Pinpoint the cell where the given text exists, returning its (x, y) midpoint coordinate. 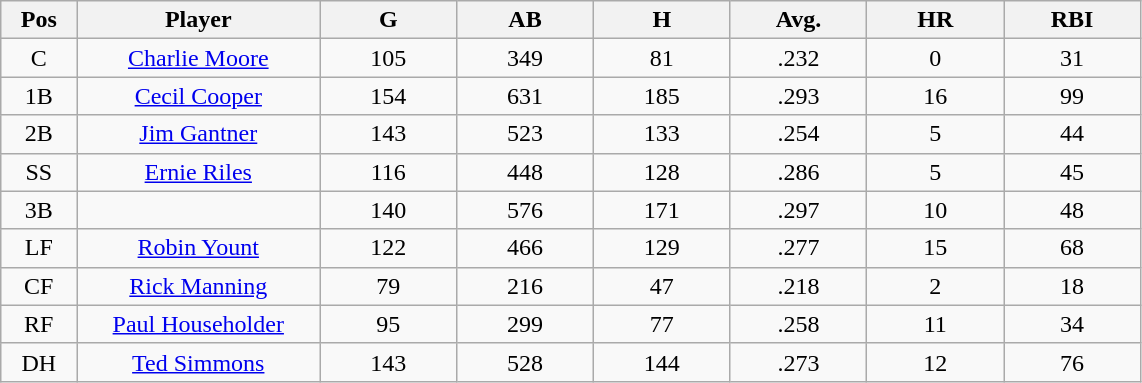
171 (662, 210)
466 (526, 248)
CF (39, 286)
RF (39, 324)
H (662, 20)
77 (662, 324)
45 (1072, 172)
2B (39, 134)
31 (1072, 58)
105 (388, 58)
129 (662, 248)
AB (526, 20)
81 (662, 58)
Jim Gantner (198, 134)
Charlie Moore (198, 58)
68 (1072, 248)
.218 (798, 286)
154 (388, 96)
1B (39, 96)
44 (1072, 134)
SS (39, 172)
Ted Simmons (198, 362)
.277 (798, 248)
3B (39, 210)
C (39, 58)
.286 (798, 172)
G (388, 20)
DH (39, 362)
Player (198, 20)
Ernie Riles (198, 172)
128 (662, 172)
Pos (39, 20)
99 (1072, 96)
122 (388, 248)
.293 (798, 96)
79 (388, 286)
16 (936, 96)
Robin Yount (198, 248)
0 (936, 58)
15 (936, 248)
448 (526, 172)
Rick Manning (198, 286)
47 (662, 286)
95 (388, 324)
Paul Householder (198, 324)
576 (526, 210)
299 (526, 324)
528 (526, 362)
140 (388, 210)
.297 (798, 210)
LF (39, 248)
10 (936, 210)
12 (936, 362)
18 (1072, 286)
.232 (798, 58)
48 (1072, 210)
76 (1072, 362)
.254 (798, 134)
Cecil Cooper (198, 96)
Avg. (798, 20)
349 (526, 58)
216 (526, 286)
HR (936, 20)
631 (526, 96)
.258 (798, 324)
2 (936, 286)
.273 (798, 362)
34 (1072, 324)
185 (662, 96)
133 (662, 134)
RBI (1072, 20)
144 (662, 362)
523 (526, 134)
116 (388, 172)
11 (936, 324)
